Return the (X, Y) coordinate for the center point of the cell that contains the specified text.  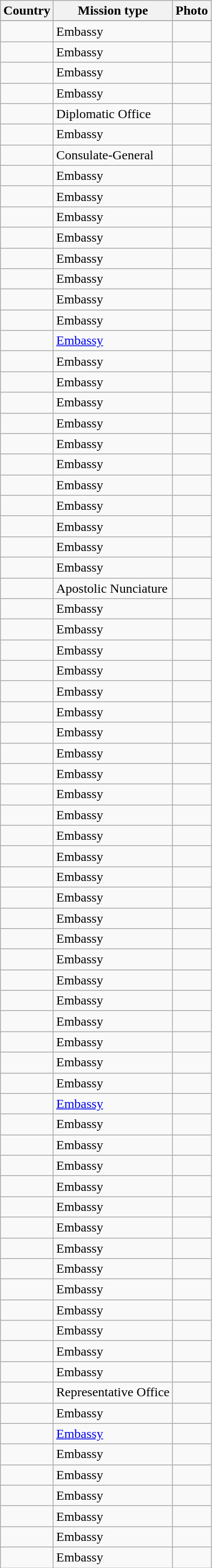
Representative Office (112, 1392)
Photo (191, 11)
Apostolic Nunciature (112, 588)
Diplomatic Office (112, 114)
Consulate-General (112, 155)
Country (27, 11)
Mission type (112, 11)
